Output the (X, Y) coordinate of the center of the cell containing the given text.  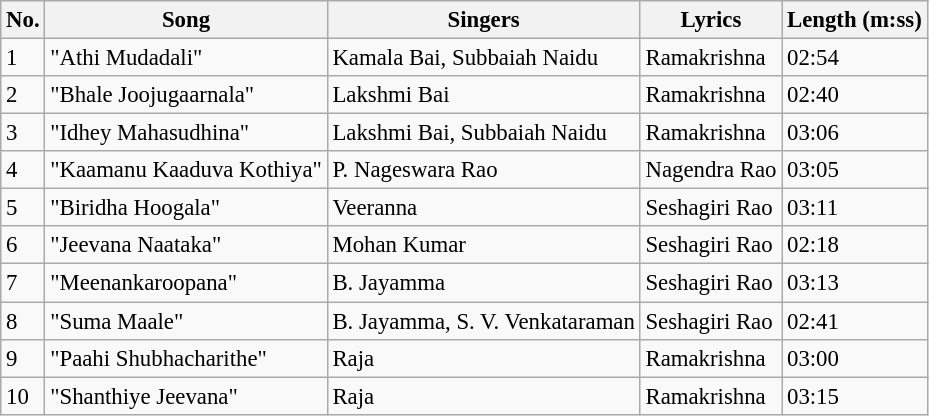
"Jeevana Naataka" (186, 245)
B. Jayamma, S. V. Venkataraman (484, 321)
"Idhey Mahasudhina" (186, 133)
"Biridha Hoogala" (186, 208)
3 (23, 133)
Song (186, 20)
No. (23, 20)
03:11 (854, 208)
4 (23, 170)
8 (23, 321)
"Bhale Joojugaarnala" (186, 95)
"Kaamanu Kaaduva Kothiya" (186, 170)
2 (23, 95)
02:54 (854, 58)
Veeranna (484, 208)
"Athi Mudadali" (186, 58)
"Paahi Shubhacharithe" (186, 358)
Lyrics (711, 20)
Lakshmi Bai, Subbaiah Naidu (484, 133)
"Meenankaroopana" (186, 283)
6 (23, 245)
02:41 (854, 321)
Singers (484, 20)
Lakshmi Bai (484, 95)
1 (23, 58)
02:18 (854, 245)
02:40 (854, 95)
Kamala Bai, Subbaiah Naidu (484, 58)
03:05 (854, 170)
"Shanthiye Jeevana" (186, 396)
Mohan Kumar (484, 245)
03:15 (854, 396)
10 (23, 396)
03:13 (854, 283)
"Suma Maale" (186, 321)
7 (23, 283)
03:00 (854, 358)
9 (23, 358)
Length (m:ss) (854, 20)
B. Jayamma (484, 283)
Nagendra Rao (711, 170)
P. Nageswara Rao (484, 170)
03:06 (854, 133)
5 (23, 208)
